Locate the cell with the specified text and output its [x, y] center coordinate. 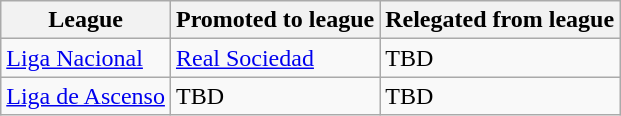
Relegated from league [500, 20]
Liga de Ascenso [86, 96]
League [86, 20]
Promoted to league [274, 20]
Liga Nacional [86, 58]
Real Sociedad [274, 58]
